Identify which cell holds the provided text, then report its [X, Y] central coordinate. 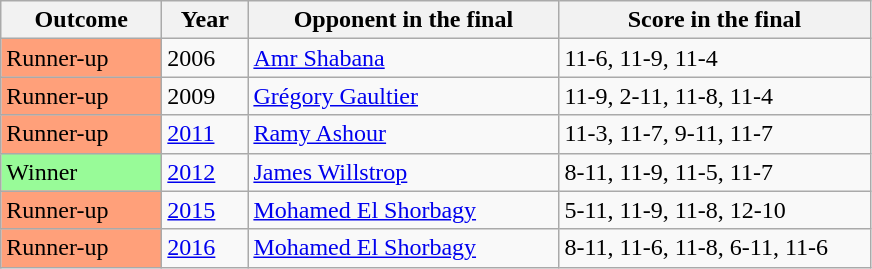
2012 [205, 172]
Grégory Gaultier [404, 96]
8-11, 11-6, 11-8, 6-11, 11-6 [714, 248]
Opponent in the final [404, 20]
Outcome [82, 20]
5-11, 11-9, 11-8, 12-10 [714, 210]
11-9, 2-11, 11-8, 11-4 [714, 96]
2009 [205, 96]
2011 [205, 134]
Ramy Ashour [404, 134]
Amr Shabana [404, 58]
11-6, 11-9, 11-4 [714, 58]
8-11, 11-9, 11-5, 11-7 [714, 172]
Score in the final [714, 20]
2015 [205, 210]
James Willstrop [404, 172]
Winner [82, 172]
Year [205, 20]
2016 [205, 248]
2006 [205, 58]
11-3, 11-7, 9-11, 11-7 [714, 134]
